Pinpoint the cell where the given text exists, returning its (X, Y) midpoint coordinate. 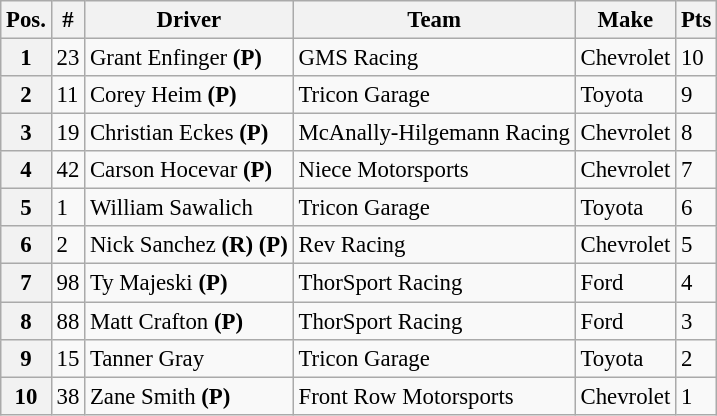
Tanner Gray (190, 358)
15 (68, 358)
Pts (696, 20)
McAnally-Hilgemann Racing (434, 133)
88 (68, 321)
Make (625, 20)
Ty Majeski (P) (190, 283)
Nick Sanchez (R) (P) (190, 245)
Carson Hocevar (P) (190, 170)
Zane Smith (P) (190, 396)
42 (68, 170)
Front Row Motorsports (434, 396)
Christian Eckes (P) (190, 133)
11 (68, 95)
Matt Crafton (P) (190, 321)
Pos. (26, 20)
23 (68, 58)
Driver (190, 20)
38 (68, 396)
William Sawalich (190, 208)
19 (68, 133)
Corey Heim (P) (190, 95)
# (68, 20)
GMS Racing (434, 58)
Rev Racing (434, 245)
98 (68, 283)
Niece Motorsports (434, 170)
Team (434, 20)
Grant Enfinger (P) (190, 58)
